Output the (x, y) coordinate of the center of the cell containing the given text.  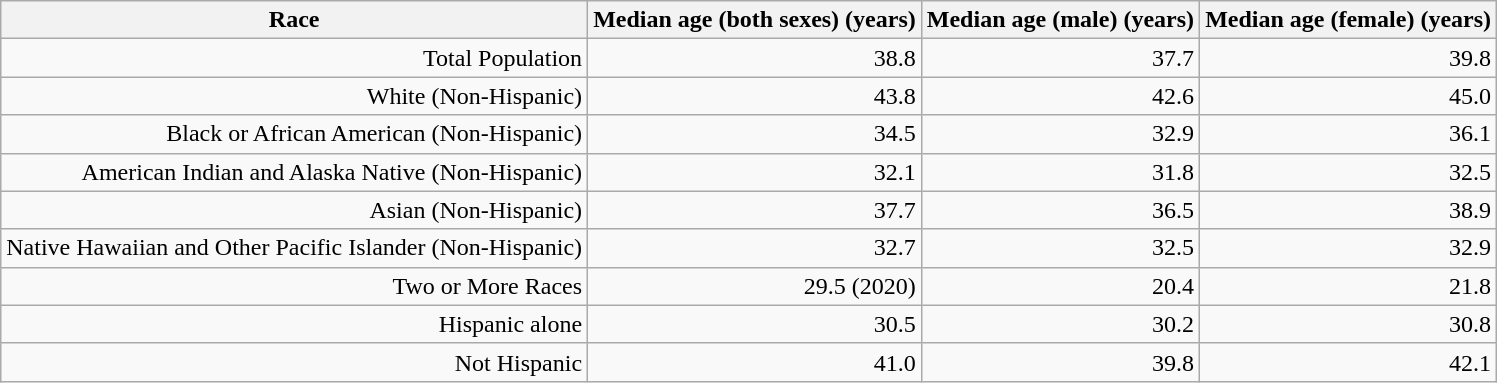
Black or African American (Non-Hispanic) (294, 134)
Native Hawaiian and Other Pacific Islander (Non-Hispanic) (294, 248)
30.8 (1348, 324)
American Indian and Alaska Native (Non-Hispanic) (294, 172)
White (Non-Hispanic) (294, 96)
Two or More Races (294, 286)
Median age (female) (years) (1348, 20)
36.1 (1348, 134)
31.8 (1060, 172)
43.8 (755, 96)
Race (294, 20)
Total Population (294, 58)
36.5 (1060, 210)
Asian (Non-Hispanic) (294, 210)
38.9 (1348, 210)
Median age (both sexes) (years) (755, 20)
Hispanic alone (294, 324)
Not Hispanic (294, 362)
32.7 (755, 248)
34.5 (755, 134)
21.8 (1348, 286)
45.0 (1348, 96)
41.0 (755, 362)
42.6 (1060, 96)
42.1 (1348, 362)
30.5 (755, 324)
38.8 (755, 58)
30.2 (1060, 324)
29.5 (2020) (755, 286)
Median age (male) (years) (1060, 20)
32.1 (755, 172)
20.4 (1060, 286)
